Return [X, Y] of the center of cell containing provided text 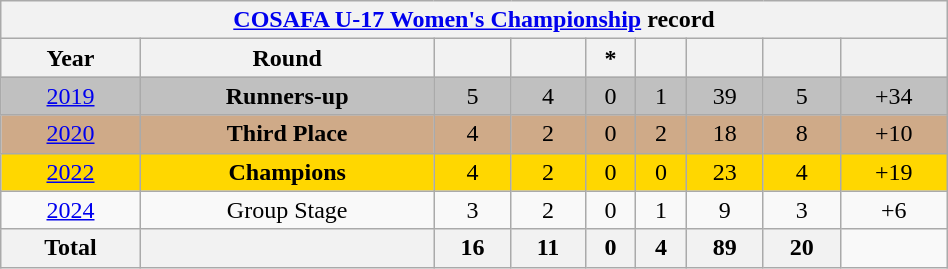
COSAFA U-17 Women's Championship record [474, 20]
Champions [287, 172]
2020 [71, 134]
Third Place [287, 134]
8 [802, 134]
Year [71, 58]
+6 [894, 210]
23 [724, 172]
11 [548, 248]
9 [724, 210]
39 [724, 96]
16 [472, 248]
* [610, 58]
20 [802, 248]
Group Stage [287, 210]
Runners-up [287, 96]
2024 [71, 210]
Round [287, 58]
Total [71, 248]
+34 [894, 96]
2022 [71, 172]
+19 [894, 172]
2019 [71, 96]
89 [724, 248]
18 [724, 134]
+10 [894, 134]
